For the text-containing cell, return its midpoint in (x, y) coordinate format. 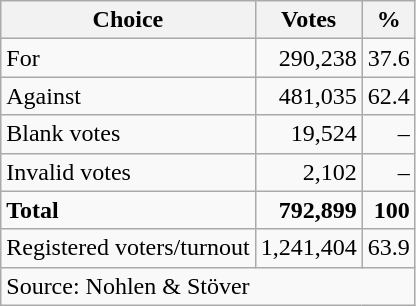
Choice (128, 20)
For (128, 58)
290,238 (308, 58)
63.9 (388, 248)
Votes (308, 20)
Invalid votes (128, 172)
62.4 (388, 96)
481,035 (308, 96)
Source: Nohlen & Stöver (208, 286)
Total (128, 210)
792,899 (308, 210)
100 (388, 210)
% (388, 20)
2,102 (308, 172)
Blank votes (128, 134)
37.6 (388, 58)
19,524 (308, 134)
Against (128, 96)
1,241,404 (308, 248)
Registered voters/turnout (128, 248)
